Extract the (X, Y) coordinate from the center of the cell holding the provided text.  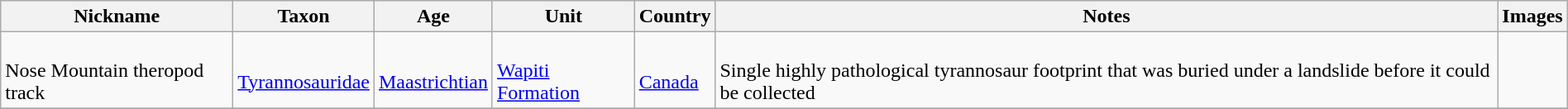
Images (1532, 17)
Maastrichtian (433, 70)
Canada (675, 70)
Country (675, 17)
Unit (563, 17)
Tyrannosauridae (304, 70)
Nose Mountain theropod track (117, 70)
Wapiti Formation (563, 70)
Age (433, 17)
Notes (1107, 17)
Nickname (117, 17)
Single highly pathological tyrannosaur footprint that was buried under a landslide before it could be collected (1107, 70)
Taxon (304, 17)
